Find where the given text appears and provide that cell's center as (x, y) coordinate. 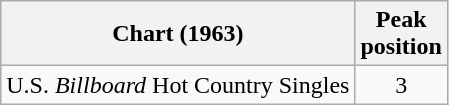
3 (401, 85)
U.S. Billboard Hot Country Singles (178, 85)
Peakposition (401, 34)
Chart (1963) (178, 34)
